Return the [x, y] coordinate for the center point of the cell that contains the specified text.  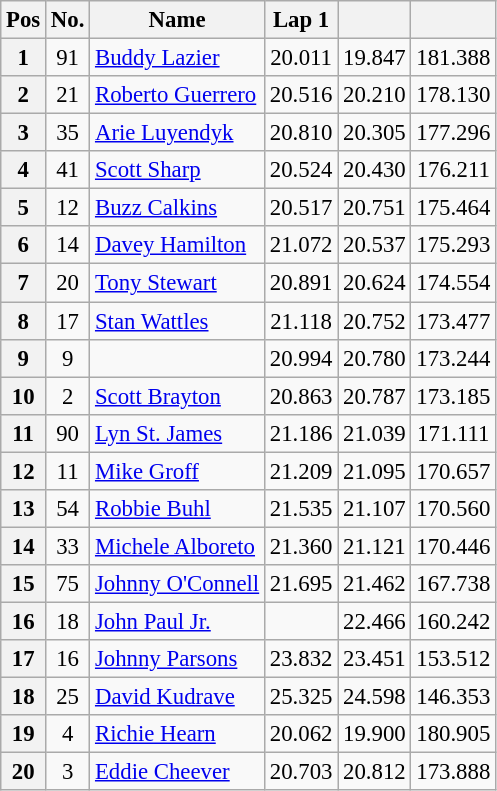
20.863 [300, 396]
173.185 [454, 396]
No. [68, 20]
David Kudrave [178, 697]
Roberto Guerrero [178, 95]
25.325 [300, 697]
21.186 [300, 433]
Mike Groff [178, 471]
20.524 [300, 170]
20.537 [374, 245]
23.451 [374, 659]
Arie Luyendyk [178, 133]
21.535 [300, 509]
Buzz Calkins [178, 208]
20.210 [374, 95]
21.121 [374, 546]
54 [68, 509]
173.477 [454, 321]
20.780 [374, 358]
20.517 [300, 208]
15 [24, 584]
20.812 [374, 772]
41 [68, 170]
20.430 [374, 170]
Buddy Lazier [178, 58]
180.905 [454, 734]
13 [24, 509]
20.787 [374, 396]
Eddie Cheever [178, 772]
Richie Hearn [178, 734]
175.293 [454, 245]
19 [24, 734]
20.751 [374, 208]
153.512 [454, 659]
20.994 [300, 358]
25 [68, 697]
Name [178, 20]
178.130 [454, 95]
Lyn St. James [178, 433]
20.011 [300, 58]
Davey Hamilton [178, 245]
Pos [24, 20]
21.118 [300, 321]
21.039 [374, 433]
21 [68, 95]
Lap 1 [300, 20]
90 [68, 433]
5 [24, 208]
173.244 [454, 358]
21.072 [300, 245]
21.209 [300, 471]
20.624 [374, 283]
7 [24, 283]
Robbie Buhl [178, 509]
170.657 [454, 471]
75 [68, 584]
1 [24, 58]
167.738 [454, 584]
20.062 [300, 734]
Scott Brayton [178, 396]
170.446 [454, 546]
160.242 [454, 621]
20.752 [374, 321]
33 [68, 546]
21.695 [300, 584]
176.211 [454, 170]
20.305 [374, 133]
23.832 [300, 659]
10 [24, 396]
20.891 [300, 283]
21.107 [374, 509]
6 [24, 245]
Johnny Parsons [178, 659]
181.388 [454, 58]
21.095 [374, 471]
35 [68, 133]
Tony Stewart [178, 283]
19.847 [374, 58]
177.296 [454, 133]
20.516 [300, 95]
8 [24, 321]
Scott Sharp [178, 170]
175.464 [454, 208]
21.360 [300, 546]
24.598 [374, 697]
Johnny O'Connell [178, 584]
John Paul Jr. [178, 621]
173.888 [454, 772]
174.554 [454, 283]
Stan Wattles [178, 321]
20.703 [300, 772]
22.466 [374, 621]
19.900 [374, 734]
Michele Alboreto [178, 546]
20.810 [300, 133]
21.462 [374, 584]
91 [68, 58]
171.111 [454, 433]
170.560 [454, 509]
146.353 [454, 697]
